Detect which cell encompasses the target text, then output its [X, Y] center coordinate. 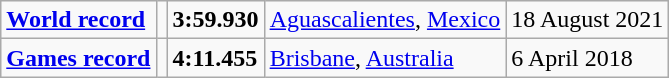
4:11.455 [216, 58]
18 August 2021 [588, 20]
Games record [78, 58]
World record [78, 20]
3:59.930 [216, 20]
Aguascalientes, Mexico [385, 20]
Brisbane, Australia [385, 58]
6 April 2018 [588, 58]
